Capture the cell that displays the provided text and extract its (x, y) central coordinate. 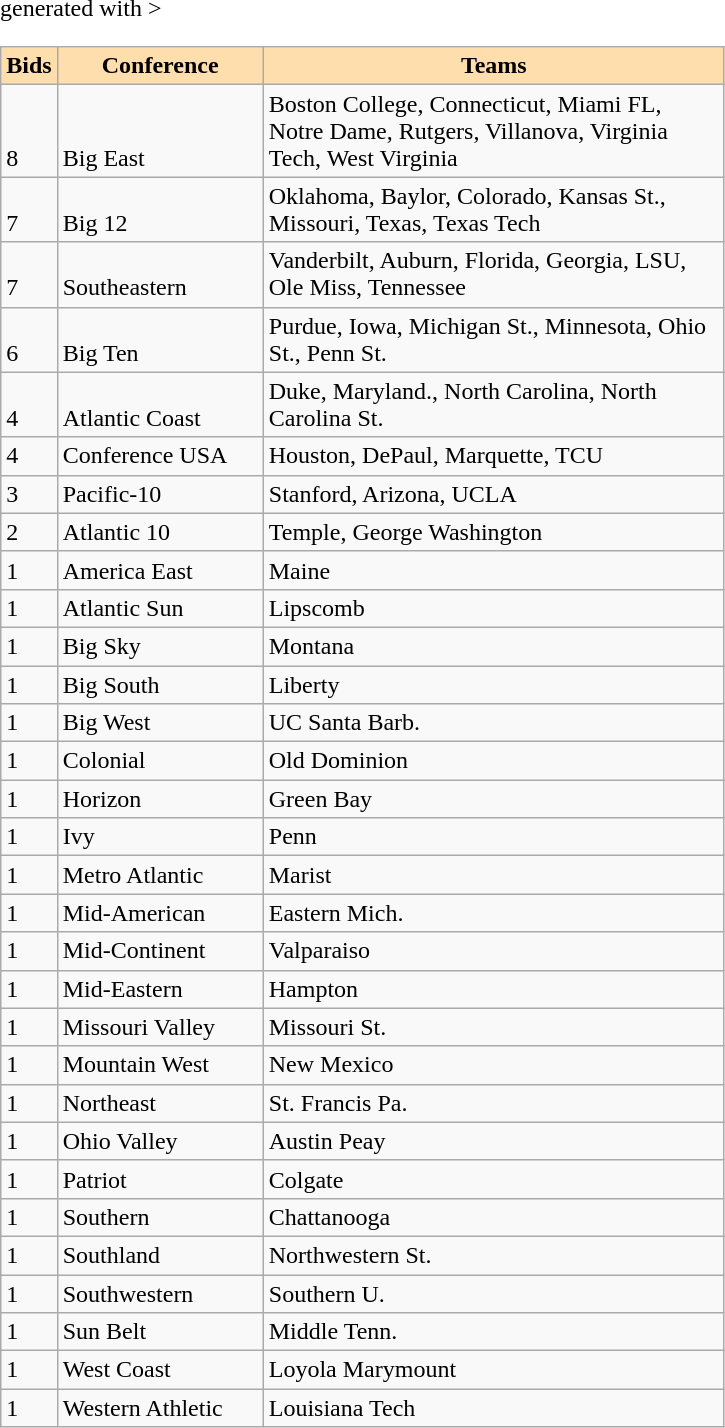
Colonial (160, 761)
Northeast (160, 1103)
America East (160, 570)
Big West (160, 723)
Ivy (160, 837)
New Mexico (494, 1065)
Maine (494, 570)
Stanford, Arizona, UCLA (494, 494)
Big Ten (160, 340)
Big Sky (160, 646)
Southeastern (160, 274)
Austin Peay (494, 1141)
6 (29, 340)
Metro Atlantic (160, 875)
Middle Tenn. (494, 1332)
Duke, Maryland., North Carolina, North Carolina St. (494, 404)
Mid-American (160, 913)
Sun Belt (160, 1332)
Chattanooga (494, 1217)
Vanderbilt, Auburn, Florida, Georgia, LSU, Ole Miss, Tennessee (494, 274)
Big 12 (160, 210)
Montana (494, 646)
Conference USA (160, 456)
Horizon (160, 799)
Southern U. (494, 1293)
Southland (160, 1255)
Oklahoma, Baylor, Colorado, Kansas St., Missouri, Texas, Texas Tech (494, 210)
Northwestern St. (494, 1255)
Southern (160, 1217)
Purdue, Iowa, Michigan St., Minnesota, Ohio St., Penn St. (494, 340)
Boston College, Connecticut, Miami FL, Notre Dame, Rutgers, Villanova, Virginia Tech, West Virginia (494, 131)
Colgate (494, 1179)
Old Dominion (494, 761)
Louisiana Tech (494, 1408)
Bids (29, 66)
8 (29, 131)
Marist (494, 875)
West Coast (160, 1370)
Missouri Valley (160, 1027)
Mid-Continent (160, 951)
Houston, DePaul, Marquette, TCU (494, 456)
Penn (494, 837)
Mid-Eastern (160, 989)
Lipscomb (494, 608)
Green Bay (494, 799)
Pacific-10 (160, 494)
Patriot (160, 1179)
Mountain West (160, 1065)
Liberty (494, 685)
Teams (494, 66)
Atlantic Coast (160, 404)
Eastern Mich. (494, 913)
UC Santa Barb. (494, 723)
3 (29, 494)
Southwestern (160, 1293)
Big East (160, 131)
Big South (160, 685)
Atlantic 10 (160, 532)
2 (29, 532)
Ohio Valley (160, 1141)
Missouri St. (494, 1027)
Hampton (494, 989)
Loyola Marymount (494, 1370)
Atlantic Sun (160, 608)
Valparaiso (494, 951)
Western Athletic (160, 1408)
Conference (160, 66)
St. Francis Pa. (494, 1103)
Temple, George Washington (494, 532)
